Scan for the cell matching the given text and deliver its [x, y] coordinate at center. 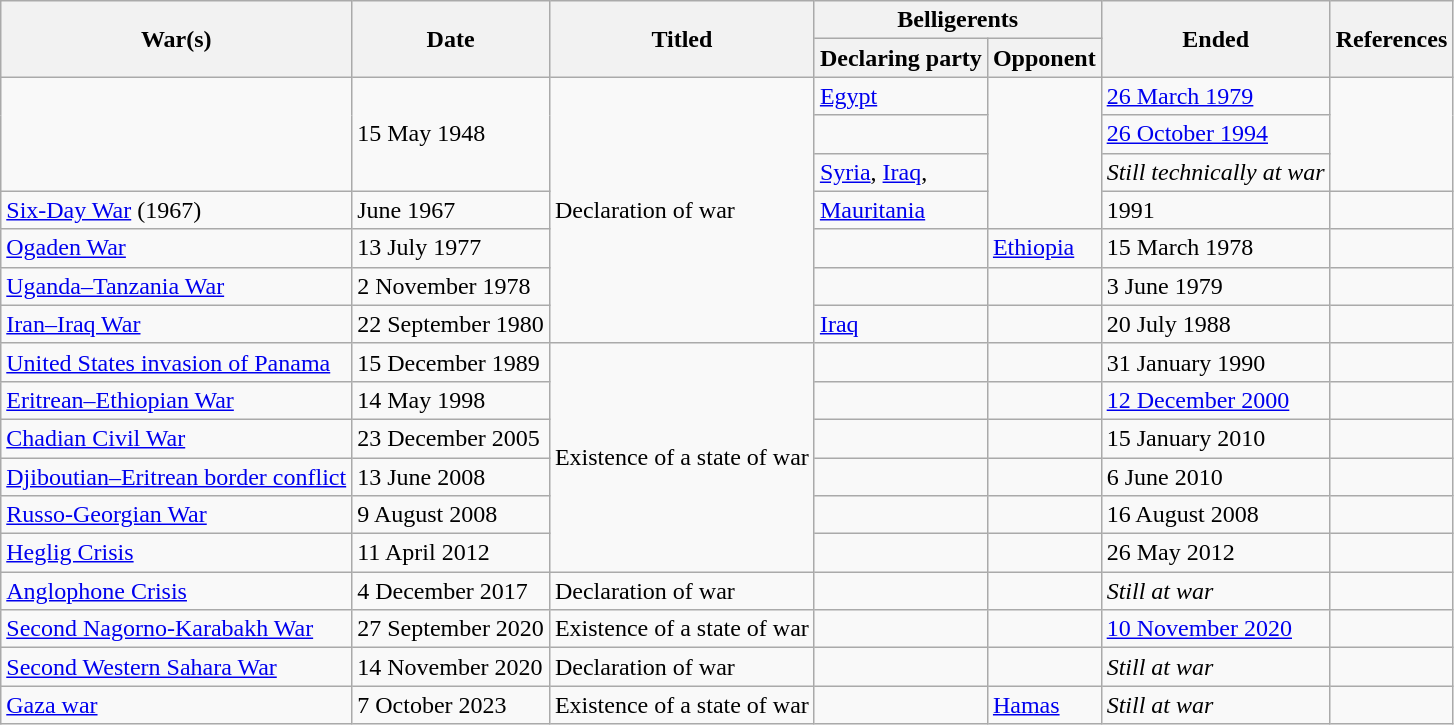
12 December 2000 [1216, 400]
Date [451, 39]
Uganda–Tanzania War [176, 286]
Djiboutian–Eritrean border conflict [176, 477]
26 October 1994 [1216, 134]
Six-Day War (1967) [176, 210]
31 January 1990 [1216, 362]
13 July 1977 [451, 248]
14 May 1998 [451, 400]
Ethiopia [1044, 248]
9 August 2008 [451, 515]
27 September 2020 [451, 629]
Eritrean–Ethiopian War [176, 400]
7 October 2023 [451, 705]
Mauritania [900, 210]
United States invasion of Panama [176, 362]
15 January 2010 [1216, 438]
Russo-Georgian War [176, 515]
2 November 1978 [451, 286]
War(s) [176, 39]
15 December 1989 [451, 362]
Egypt [900, 96]
Opponent [1044, 58]
June 1967 [451, 210]
Titled [682, 39]
4 December 2017 [451, 591]
15 March 1978 [1216, 248]
Still technically at war [1216, 172]
10 November 2020 [1216, 629]
Ogaden War [176, 248]
6 June 2010 [1216, 477]
26 May 2012 [1216, 553]
Heglig Crisis [176, 553]
Iran–Iraq War [176, 324]
Gaza war [176, 705]
Iraq [900, 324]
Second Nagorno-Karabakh War [176, 629]
Belligerents [958, 20]
23 December 2005 [451, 438]
14 November 2020 [451, 667]
Chadian Civil War [176, 438]
References [1392, 39]
1991 [1216, 210]
Ended [1216, 39]
22 September 1980 [451, 324]
Hamas [1044, 705]
3 June 1979 [1216, 286]
Declaring party [900, 58]
16 August 2008 [1216, 515]
11 April 2012 [451, 553]
15 May 1948 [451, 134]
20 July 1988 [1216, 324]
26 March 1979 [1216, 96]
Second Western Sahara War [176, 667]
13 June 2008 [451, 477]
Syria, Iraq, [900, 172]
Anglophone Crisis [176, 591]
